Scan for the cell matching the given text and deliver its (X, Y) coordinate at center. 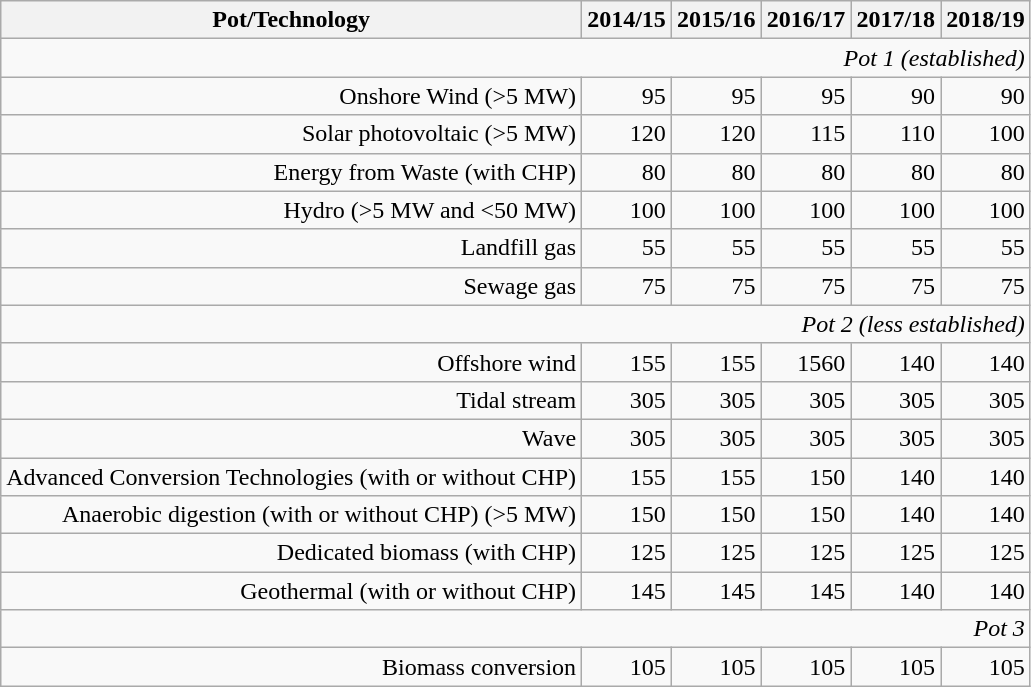
Hydro (>5 MW and <50 MW) (292, 210)
110 (896, 134)
Wave (292, 438)
2014/15 (627, 20)
Onshore Wind (>5 MW) (292, 96)
Advanced Conversion Technologies (with or without CHP) (292, 477)
1560 (806, 362)
Pot 2 (less established) (516, 324)
Pot/Technology (292, 20)
115 (806, 134)
Biomass conversion (292, 667)
Pot 1 (established) (516, 58)
2018/19 (986, 20)
2015/16 (716, 20)
Offshore wind (292, 362)
Anaerobic digestion (with or without CHP) (>5 MW) (292, 515)
2016/17 (806, 20)
Energy from Waste (with CHP) (292, 172)
Solar photovoltaic (>5 MW) (292, 134)
Sewage gas (292, 286)
2017/18 (896, 20)
Pot 3 (516, 629)
Geothermal (with or without CHP) (292, 591)
Landfill gas (292, 248)
Dedicated biomass (with CHP) (292, 553)
Tidal stream (292, 400)
